Locate the cell with the specified text and output its [X, Y] center coordinate. 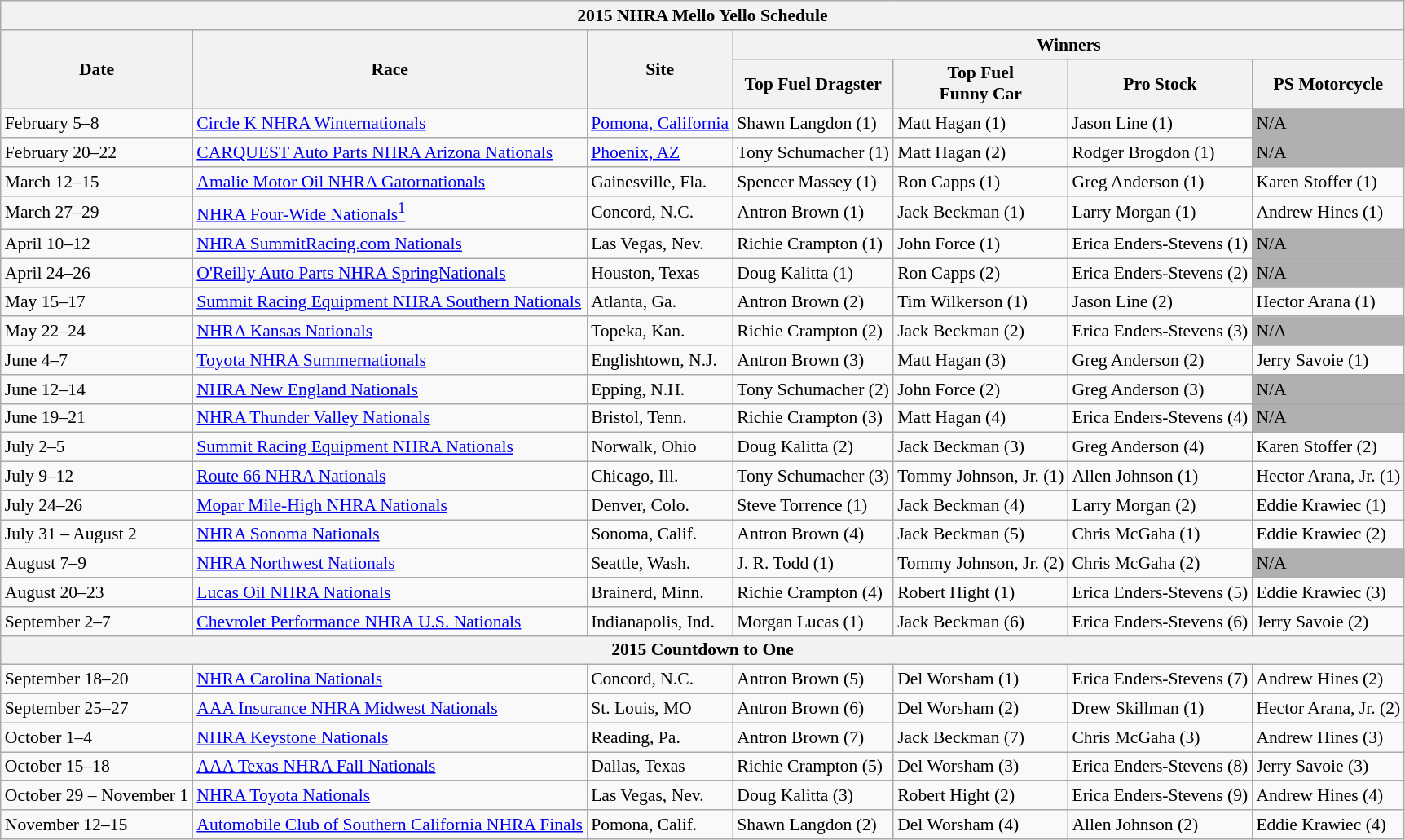
Erica Enders-Stevens (9) [1160, 796]
Seattle, Wash. [660, 564]
Top FuelFunny Car [980, 83]
Phoenix, AZ [660, 152]
Spencer Massey (1) [813, 182]
September 2–7 [97, 622]
Shawn Langdon (2) [813, 825]
Erica Enders-Stevens (4) [1160, 418]
Erica Enders-Stevens (2) [1160, 273]
Jack Beckman (1) [980, 212]
Tommy Johnson, Jr. (1) [980, 477]
July 24–26 [97, 505]
Jack Beckman (5) [980, 534]
February 5–8 [97, 124]
May 15–17 [97, 302]
Hector Arana, Jr. (1) [1328, 477]
Jack Beckman (2) [980, 332]
Chris McGaha (2) [1160, 564]
CARQUEST Auto Parts NHRA Arizona Nationals [390, 152]
Andrew Hines (4) [1328, 796]
Richie Crampton (5) [813, 767]
Summit Racing Equipment NHRA Nationals [390, 447]
Tim Wilkerson (1) [980, 302]
Race [390, 70]
NHRA Northwest Nationals [390, 564]
Sonoma, Calif. [660, 534]
February 20–22 [97, 152]
Toyota NHRA Summernationals [390, 360]
April 10–12 [97, 244]
Larry Morgan (1) [1160, 212]
Jerry Savoie (3) [1328, 767]
Rodger Brogdon (1) [1160, 152]
Jerry Savoie (2) [1328, 622]
Erica Enders-Stevens (1) [1160, 244]
Date [97, 70]
November 12–15 [97, 825]
Epping, N.H. [660, 389]
Houston, Texas [660, 273]
June 19–21 [97, 418]
August 7–9 [97, 564]
Automobile Club of Southern California NHRA Finals [390, 825]
Steve Torrence (1) [813, 505]
Gainesville, Fla. [660, 182]
Jack Beckman (4) [980, 505]
Pomona, California [660, 124]
NHRA SummitRacing.com Nationals [390, 244]
Erica Enders-Stevens (5) [1160, 592]
June 12–14 [97, 389]
Tony Schumacher (1) [813, 152]
Jack Beckman (6) [980, 622]
Jerry Savoie (1) [1328, 360]
Richie Crampton (1) [813, 244]
April 24–26 [97, 273]
July 31 – August 2 [97, 534]
Englishtown, N.J. [660, 360]
Del Worsham (2) [980, 709]
NHRA Carolina Nationals [390, 679]
Larry Morgan (2) [1160, 505]
NHRA Sonoma Nationals [390, 534]
Route 66 NHRA Nationals [390, 477]
Robert Hight (1) [980, 592]
Allen Johnson (1) [1160, 477]
June 4–7 [97, 360]
Antron Brown (4) [813, 534]
Winners [1068, 45]
NHRA Four-Wide Nationals1 [390, 212]
Jason Line (1) [1160, 124]
Eddie Krawiec (3) [1328, 592]
Top Fuel Dragster [813, 83]
Erica Enders-Stevens (7) [1160, 679]
PS Motorcycle [1328, 83]
Eddie Krawiec (2) [1328, 534]
2015 NHRA Mello Yello Schedule [702, 15]
September 25–27 [97, 709]
July 2–5 [97, 447]
Ron Capps (1) [980, 182]
Karen Stoffer (2) [1328, 447]
Andrew Hines (3) [1328, 737]
John Force (1) [980, 244]
Antron Brown (2) [813, 302]
Matt Hagan (3) [980, 360]
May 22–24 [97, 332]
Topeka, Kan. [660, 332]
Antron Brown (1) [813, 212]
Dallas, Texas [660, 767]
Antron Brown (3) [813, 360]
Erica Enders-Stevens (6) [1160, 622]
Chris McGaha (1) [1160, 534]
September 18–20 [97, 679]
Lucas Oil NHRA Nationals [390, 592]
Karen Stoffer (1) [1328, 182]
Shawn Langdon (1) [813, 124]
Greg Anderson (4) [1160, 447]
Bristol, Tenn. [660, 418]
Circle K NHRA Winternationals [390, 124]
Doug Kalitta (1) [813, 273]
NHRA New England Nationals [390, 389]
Andrew Hines (1) [1328, 212]
NHRA Toyota Nationals [390, 796]
Del Worsham (3) [980, 767]
Ron Capps (2) [980, 273]
2015 Countdown to One [702, 650]
Erica Enders-Stevens (3) [1160, 332]
Summit Racing Equipment NHRA Southern Nationals [390, 302]
Mopar Mile-High NHRA Nationals [390, 505]
Antron Brown (7) [813, 737]
St. Louis, MO [660, 709]
August 20–23 [97, 592]
July 9–12 [97, 477]
Reading, Pa. [660, 737]
Site [660, 70]
John Force (2) [980, 389]
October 15–18 [97, 767]
Richie Crampton (4) [813, 592]
Jack Beckman (3) [980, 447]
October 29 – November 1 [97, 796]
October 1–4 [97, 737]
Greg Anderson (2) [1160, 360]
Matt Hagan (2) [980, 152]
Tommy Johnson, Jr. (2) [980, 564]
Brainerd, Minn. [660, 592]
Jason Line (2) [1160, 302]
Richie Crampton (3) [813, 418]
Antron Brown (6) [813, 709]
Del Worsham (1) [980, 679]
Morgan Lucas (1) [813, 622]
Atlanta, Ga. [660, 302]
Hector Arana (1) [1328, 302]
Matt Hagan (4) [980, 418]
Robert Hight (2) [980, 796]
Eddie Krawiec (1) [1328, 505]
Greg Anderson (1) [1160, 182]
NHRA Keystone Nationals [390, 737]
Tony Schumacher (3) [813, 477]
Chicago, Ill. [660, 477]
Norwalk, Ohio [660, 447]
Denver, Colo. [660, 505]
Greg Anderson (3) [1160, 389]
Drew Skillman (1) [1160, 709]
Antron Brown (5) [813, 679]
March 27–29 [97, 212]
Jack Beckman (7) [980, 737]
March 12–15 [97, 182]
Tony Schumacher (2) [813, 389]
Chevrolet Performance NHRA U.S. Nationals [390, 622]
Doug Kalitta (2) [813, 447]
Pomona, Calif. [660, 825]
O'Reilly Auto Parts NHRA SpringNationals [390, 273]
NHRA Kansas Nationals [390, 332]
Andrew Hines (2) [1328, 679]
AAA Texas NHRA Fall Nationals [390, 767]
NHRA Thunder Valley Nationals [390, 418]
Pro Stock [1160, 83]
Allen Johnson (2) [1160, 825]
Richie Crampton (2) [813, 332]
AAA Insurance NHRA Midwest Nationals [390, 709]
Erica Enders-Stevens (8) [1160, 767]
Del Worsham (4) [980, 825]
Doug Kalitta (3) [813, 796]
Hector Arana, Jr. (2) [1328, 709]
Chris McGaha (3) [1160, 737]
Indianapolis, Ind. [660, 622]
Eddie Krawiec (4) [1328, 825]
J. R. Todd (1) [813, 564]
Amalie Motor Oil NHRA Gatornationals [390, 182]
Matt Hagan (1) [980, 124]
